Detect which cell encompasses the target text, then output its [x, y] center coordinate. 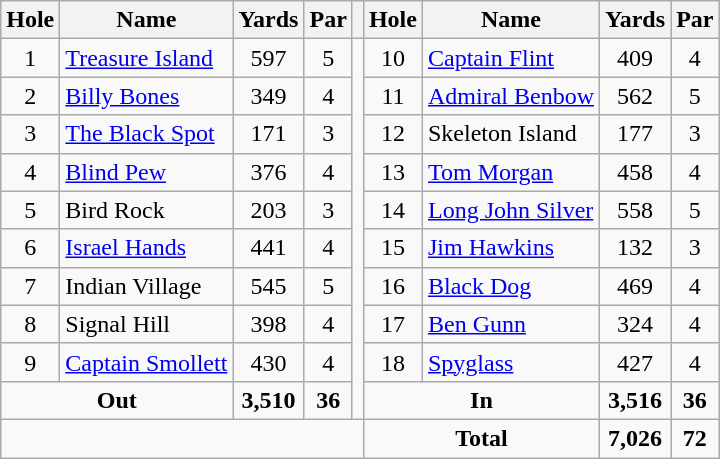
Captain Flint [510, 58]
441 [268, 248]
349 [268, 96]
3,510 [268, 400]
Treasure Island [146, 58]
Skeleton Island [510, 134]
Jim Hawkins [510, 248]
Israel Hands [146, 248]
427 [636, 362]
7 [30, 286]
132 [636, 248]
Ben Gunn [510, 324]
458 [636, 172]
Billy Bones [146, 96]
14 [392, 210]
2 [30, 96]
597 [268, 58]
Bird Rock [146, 210]
Indian Village [146, 286]
376 [268, 172]
Spyglass [510, 362]
13 [392, 172]
72 [695, 438]
Total [481, 438]
324 [636, 324]
Blind Pew [146, 172]
16 [392, 286]
9 [30, 362]
558 [636, 210]
469 [636, 286]
18 [392, 362]
3,516 [636, 400]
Signal Hill [146, 324]
Black Dog [510, 286]
Long John Silver [510, 210]
Captain Smollett [146, 362]
6 [30, 248]
7,026 [636, 438]
1 [30, 58]
409 [636, 58]
12 [392, 134]
203 [268, 210]
177 [636, 134]
430 [268, 362]
The Black Spot [146, 134]
171 [268, 134]
Admiral Benbow [510, 96]
Tom Morgan [510, 172]
Out [117, 400]
10 [392, 58]
398 [268, 324]
562 [636, 96]
17 [392, 324]
11 [392, 96]
In [481, 400]
545 [268, 286]
15 [392, 248]
8 [30, 324]
